For the text-containing cell, return its midpoint in (x, y) coordinate format. 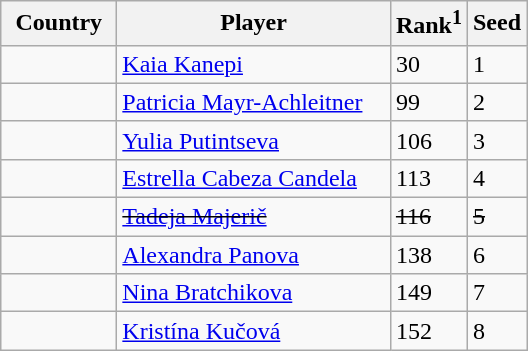
Country (59, 24)
1 (496, 64)
Player (254, 24)
2 (496, 102)
138 (428, 255)
152 (428, 331)
Nina Bratchikova (254, 293)
6 (496, 255)
5 (496, 217)
4 (496, 178)
30 (428, 64)
149 (428, 293)
99 (428, 102)
Seed (496, 24)
8 (496, 331)
Rank1 (428, 24)
106 (428, 140)
3 (496, 140)
Yulia Putintseva (254, 140)
Patricia Mayr-Achleitner (254, 102)
Estrella Cabeza Candela (254, 178)
113 (428, 178)
Kristína Kučová (254, 331)
116 (428, 217)
Alexandra Panova (254, 255)
Tadeja Majerič (254, 217)
Kaia Kanepi (254, 64)
7 (496, 293)
